Search for the cell housing the specified text and yield its [X, Y] center coordinate. 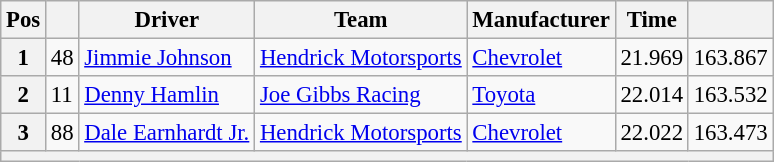
Manufacturer [541, 20]
Time [652, 20]
163.867 [730, 58]
163.532 [730, 95]
Jimmie Johnson [167, 58]
2 [24, 95]
Dale Earnhardt Jr. [167, 133]
Toyota [541, 95]
48 [62, 58]
3 [24, 133]
22.022 [652, 133]
11 [62, 95]
Pos [24, 20]
Joe Gibbs Racing [361, 95]
88 [62, 133]
21.969 [652, 58]
Denny Hamlin [167, 95]
22.014 [652, 95]
1 [24, 58]
Team [361, 20]
Driver [167, 20]
163.473 [730, 133]
